Search for the cell housing the specified text and yield its [x, y] center coordinate. 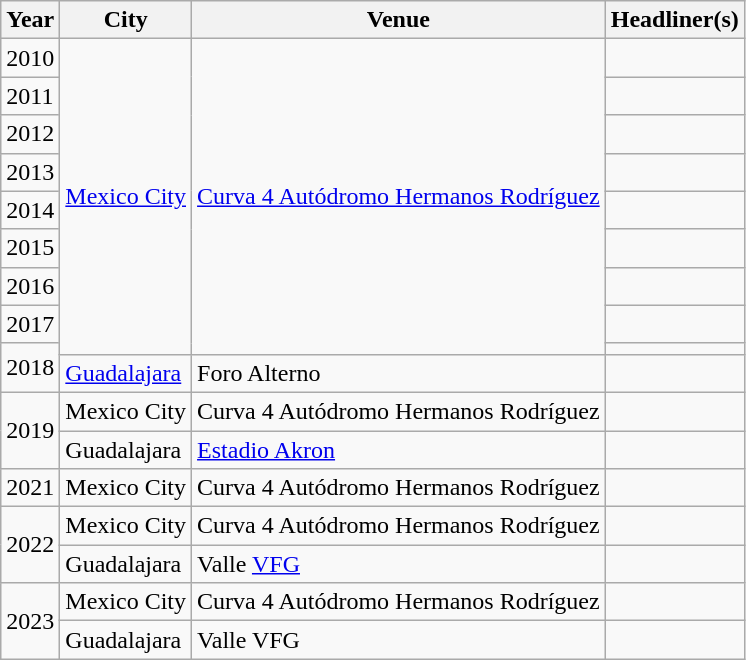
2012 [30, 134]
2014 [30, 210]
2017 [30, 324]
2018 [30, 368]
2015 [30, 248]
2021 [30, 488]
2016 [30, 286]
2022 [30, 545]
2013 [30, 172]
2010 [30, 58]
Year [30, 20]
Estadio Akron [399, 449]
Foro Alterno [399, 373]
Venue [399, 20]
City [126, 20]
2023 [30, 621]
2019 [30, 430]
2011 [30, 96]
Headliner(s) [674, 20]
